Identify which cell holds the provided text, then report its [x, y] central coordinate. 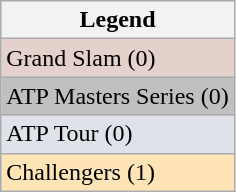
Legend [118, 20]
Challengers (1) [118, 172]
Grand Slam (0) [118, 58]
ATP Tour (0) [118, 134]
ATP Masters Series (0) [118, 96]
